Output the (X, Y) coordinate of the center of the cell containing the given text.  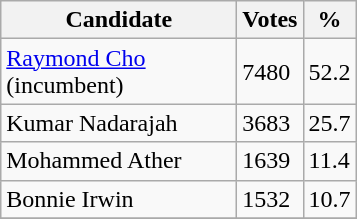
7480 (270, 72)
11.4 (330, 161)
Bonnie Irwin (119, 199)
Mohammed Ather (119, 161)
1639 (270, 161)
10.7 (330, 199)
Votes (270, 20)
Raymond Cho (incumbent) (119, 72)
1532 (270, 199)
52.2 (330, 72)
3683 (270, 123)
25.7 (330, 123)
Kumar Nadarajah (119, 123)
% (330, 20)
Candidate (119, 20)
